Provide the (X, Y) coordinate of the cell's center where the given text is located.  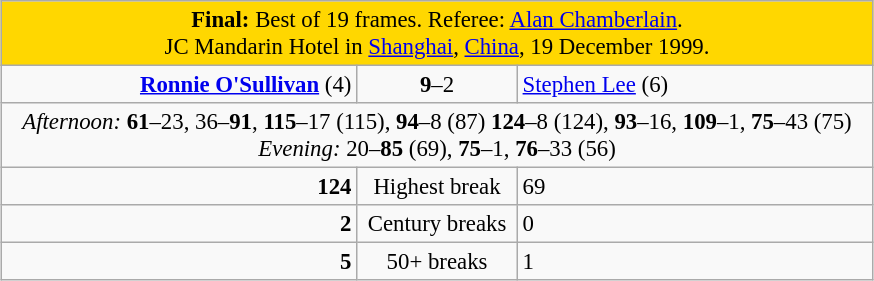
Highest break (438, 187)
9–2 (438, 85)
124 (179, 187)
50+ breaks (438, 262)
Final: Best of 19 frames. Referee: Alan Chamberlain.JC Mandarin Hotel in Shanghai, China, 19 December 1999. (437, 34)
2 (179, 224)
0 (695, 224)
5 (179, 262)
69 (695, 187)
Ronnie O'Sullivan (4) (179, 85)
Stephen Lee (6) (695, 85)
1 (695, 262)
Afternoon: 61–23, 36–91, 115–17 (115), 94–8 (87) 124–8 (124), 93–16, 109–1, 75–43 (75)Evening: 20–85 (69), 75–1, 76–33 (56) (437, 136)
Century breaks (438, 224)
